Return the [X, Y] coordinate for the center point of the cell that contains the specified text.  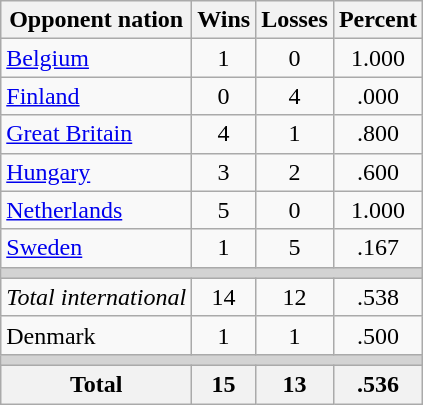
15 [224, 384]
2 [295, 172]
Percent [378, 20]
Wins [224, 20]
14 [224, 297]
Denmark [96, 335]
Opponent nation [96, 20]
Belgium [96, 58]
.000 [378, 96]
.800 [378, 134]
12 [295, 297]
Finland [96, 96]
Netherlands [96, 210]
.167 [378, 248]
3 [224, 172]
Hungary [96, 172]
.538 [378, 297]
.600 [378, 172]
Great Britain [96, 134]
Losses [295, 20]
.536 [378, 384]
13 [295, 384]
Total [96, 384]
Sweden [96, 248]
Total international [96, 297]
.500 [378, 335]
